Capture the cell that displays the provided text and extract its [X, Y] central coordinate. 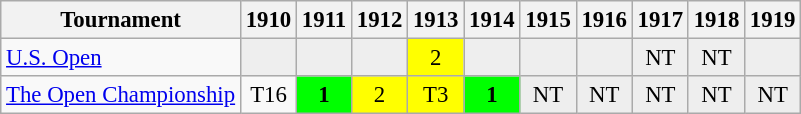
The Open Championship [121, 95]
1914 [492, 20]
1910 [268, 20]
U.S. Open [121, 58]
Tournament [121, 20]
1915 [548, 20]
1917 [660, 20]
1919 [773, 20]
1912 [379, 20]
T16 [268, 95]
T3 [436, 95]
1916 [604, 20]
1911 [324, 20]
1913 [436, 20]
1918 [716, 20]
